Scan for the cell matching the given text and deliver its [X, Y] coordinate at center. 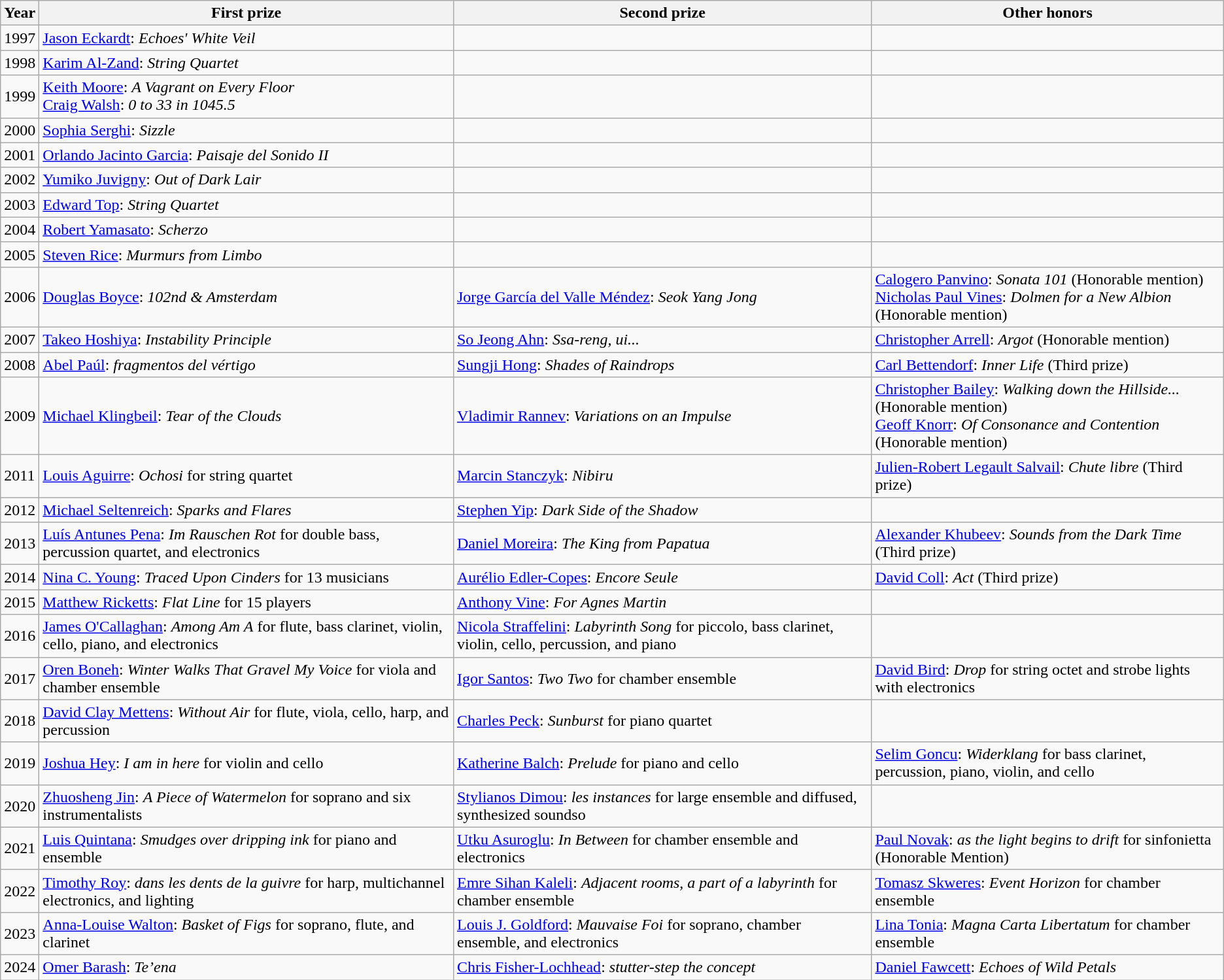
2019 [20, 764]
Takeo Hoshiya: Instability Principle [246, 339]
David Clay Mettens: Without Air for flute, viola, cello, harp, and percussion [246, 720]
2023 [20, 934]
Alexander Khubeev: Sounds from the Dark Time (Third prize) [1047, 544]
2012 [20, 510]
2003 [20, 205]
David Coll: Act (Third prize) [1047, 577]
Stephen Yip: Dark Side of the Shadow [662, 510]
Year [20, 13]
Vladimir Rannev: Variations on an Impulse [662, 416]
2002 [20, 180]
Aurélio Edler-Copes: Encore Seule [662, 577]
Nicola Straffelini: Labyrinth Song for piccolo, bass clarinet, violin, cello, percussion, and piano [662, 635]
2008 [20, 364]
Lina Tonia: Magna Carta Libertatum for chamber ensemble [1047, 934]
Keith Moore: A Vagrant on Every FloorCraig Walsh: 0 to 33 in 1045.5 [246, 97]
Anthony Vine: For Agnes Martin [662, 602]
2005 [20, 254]
First prize [246, 13]
Michael Klingbeil: Tear of the Clouds [246, 416]
2000 [20, 130]
Second prize [662, 13]
Utku Asuroglu: In Between for chamber ensemble and electronics [662, 849]
2016 [20, 635]
Daniel Fawcett: Echoes of Wild Petals [1047, 967]
So Jeong Ahn: Ssa-reng, ui... [662, 339]
2006 [20, 297]
Jason Eckardt: Echoes' White Veil [246, 38]
Anna-Louise Walton: Basket of Figs for soprano, flute, and clarinet [246, 934]
Stylianos Dimou: les instances for large ensemble and diffused, synthesized soundso [662, 805]
Oren Boneh: Winter Walks That Gravel My Voice for viola and chamber ensemble [246, 679]
2001 [20, 155]
Katherine Balch: Prelude for piano and cello [662, 764]
Matthew Ricketts: Flat Line for 15 players [246, 602]
Edward Top: String Quartet [246, 205]
Charles Peck: Sunburst for piano quartet [662, 720]
1999 [20, 97]
2018 [20, 720]
Paul Novak: as the light begins to drift for sinfonietta (Honorable Mention) [1047, 849]
Selim Goncu: Widerklang for bass clarinet, percussion, piano, violin, and cello [1047, 764]
Timothy Roy: dans les dents de la guivre for harp, multichannel electronics, and lighting [246, 890]
2015 [20, 602]
David Bird: Drop for string octet and strobe lights with electronics [1047, 679]
2004 [20, 229]
Other honors [1047, 13]
Louis Aguirre: Ochosi for string quartet [246, 476]
Sophia Serghi: Sizzle [246, 130]
Sungji Hong: Shades of Raindrops [662, 364]
Steven Rice: Murmurs from Limbo [246, 254]
Robert Yamasato: Scherzo [246, 229]
Zhuosheng Jin: A Piece of Watermelon for soprano and six instrumentalists [246, 805]
Marcin Stanczyk: Nibiru [662, 476]
Louis J. Goldford: Mauvaise Foi for soprano, chamber ensemble, and electronics [662, 934]
Daniel Moreira: The King from Papatua [662, 544]
1997 [20, 38]
2021 [20, 849]
Christopher Bailey: Walking down the Hillside... (Honorable mention)Geoff Knorr: Of Consonance and Contention (Honorable mention) [1047, 416]
Douglas Boyce: 102nd & Amsterdam [246, 297]
Emre Sihan Kaleli: Adjacent rooms, a part of a labyrinth for chamber ensemble [662, 890]
Joshua Hey: I am in here for violin and cello [246, 764]
Omer Barash: Te’ena [246, 967]
Michael Seltenreich: Sparks and Flares [246, 510]
Abel Paúl: fragmentos del vértigo [246, 364]
Tomasz Skweres: Event Horizon for chamber ensemble [1047, 890]
Luís Antunes Pena: Im Rauschen Rot for double bass,percussion quartet, and electronics [246, 544]
2014 [20, 577]
2017 [20, 679]
James O'Callaghan: Among Am A for flute, bass clarinet, violin, cello, piano, and electronics [246, 635]
Orlando Jacinto Garcia: Paisaje del Sonido II [246, 155]
2007 [20, 339]
Karim Al-Zand: String Quartet [246, 63]
Yumiko Juvigny: Out of Dark Lair [246, 180]
2013 [20, 544]
Julien-Robert Legault Salvail: Chute libre (Third prize) [1047, 476]
Nina C. Young: Traced Upon Cinders for 13 musicians [246, 577]
Chris Fisher-Lochhead: stutter-step the concept [662, 967]
2009 [20, 416]
Christopher Arrell: Argot (Honorable mention) [1047, 339]
2020 [20, 805]
Jorge García del Valle Méndez: Seok Yang Jong [662, 297]
2024 [20, 967]
Carl Bettendorf: Inner Life (Third prize) [1047, 364]
Luis Quintana: Smudges over dripping ink for piano and ensemble [246, 849]
1998 [20, 63]
2011 [20, 476]
Calogero Panvino: Sonata 101 (Honorable mention)Nicholas Paul Vines: Dolmen for a New Albion (Honorable mention) [1047, 297]
2022 [20, 890]
Igor Santos: Two Two for chamber ensemble [662, 679]
